Provide the [x, y] coordinate of the cell's center where the given text is located.  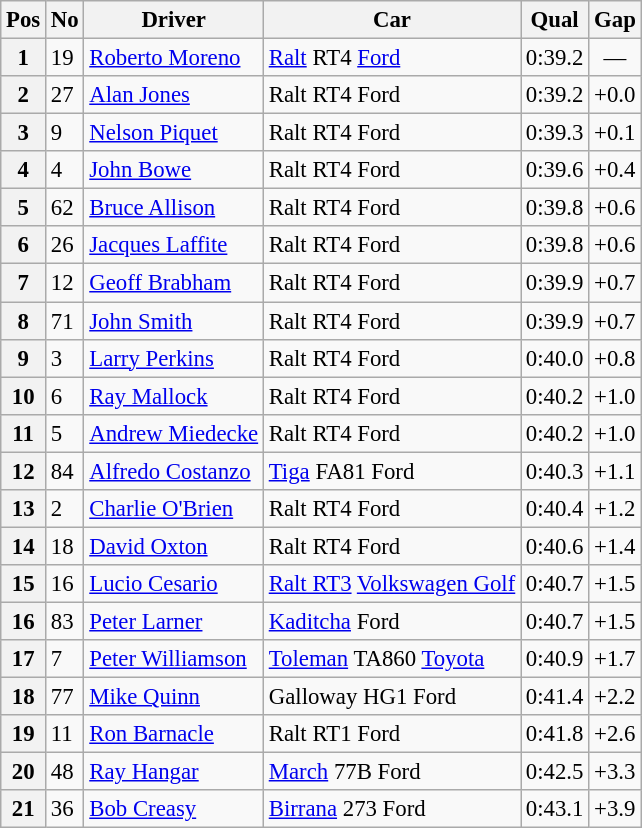
Geoff Brabham [174, 283]
Larry Perkins [174, 358]
10 [24, 396]
27 [65, 95]
0:41.8 [555, 734]
0:39.6 [555, 170]
Roberto Moreno [174, 58]
Ron Barnacle [174, 734]
Qual [555, 20]
0:43.1 [555, 809]
84 [65, 471]
+1.2 [615, 509]
Toleman TA860 Toyota [392, 659]
March 77B Ford [392, 772]
+1.4 [615, 546]
Galloway HG1 Ford [392, 697]
Nelson Piquet [174, 133]
77 [65, 697]
+3.3 [615, 772]
Bob Creasy [174, 809]
21 [24, 809]
+0.0 [615, 95]
Alan Jones [174, 95]
Ray Mallock [174, 396]
0:39.3 [555, 133]
0:40.3 [555, 471]
No [65, 20]
Ralt RT3 Volkswagen Golf [392, 584]
Ray Hangar [174, 772]
Pos [24, 20]
John Bowe [174, 170]
John Smith [174, 321]
14 [24, 546]
0:40.0 [555, 358]
Ralt RT1 Ford [392, 734]
0:40.6 [555, 546]
+2.6 [615, 734]
Birrana 273 Ford [392, 809]
Car [392, 20]
+3.9 [615, 809]
— [615, 58]
Lucio Cesario [174, 584]
0:41.4 [555, 697]
83 [65, 621]
David Oxton [174, 546]
Tiga FA81 Ford [392, 471]
0:40.9 [555, 659]
+2.2 [615, 697]
Jacques Laffite [174, 245]
17 [24, 659]
48 [65, 772]
Andrew Miedecke [174, 433]
+0.4 [615, 170]
36 [65, 809]
0:42.5 [555, 772]
Peter Larner [174, 621]
Kaditcha Ford [392, 621]
Peter Williamson [174, 659]
71 [65, 321]
8 [24, 321]
+1.7 [615, 659]
Bruce Allison [174, 208]
1 [24, 58]
15 [24, 584]
Alfredo Costanzo [174, 471]
13 [24, 509]
26 [65, 245]
20 [24, 772]
+0.1 [615, 133]
0:40.4 [555, 509]
Mike Quinn [174, 697]
+0.8 [615, 358]
62 [65, 208]
Driver [174, 20]
Charlie O'Brien [174, 509]
Gap [615, 20]
+1.1 [615, 471]
